Extract the (x, y) coordinate from the center of the cell holding the provided text.  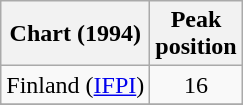
Finland (IFPI) (76, 85)
Peakposition (196, 34)
16 (196, 85)
Chart (1994) (76, 34)
